Return (X, Y) of the center of cell containing provided text 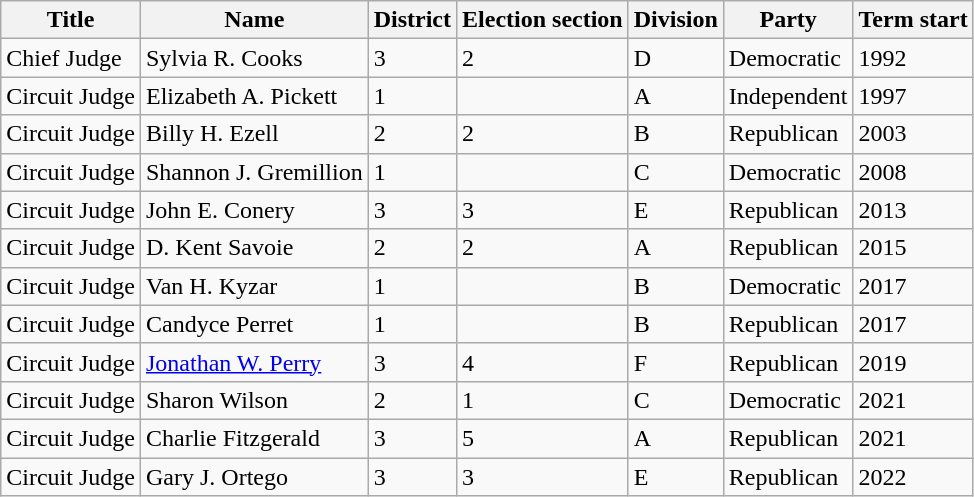
Name (254, 20)
Jonathan W. Perry (254, 362)
F (676, 362)
2022 (913, 477)
1997 (913, 96)
District (412, 20)
Election section (543, 20)
Division (676, 20)
2015 (913, 248)
Chief Judge (71, 58)
5 (543, 438)
1992 (913, 58)
Gary J. Ortego (254, 477)
Elizabeth A. Pickett (254, 96)
Shannon J. Gremillion (254, 172)
Van H. Kyzar (254, 286)
2013 (913, 210)
Sylvia R. Cooks (254, 58)
D. Kent Savoie (254, 248)
2019 (913, 362)
Charlie Fitzgerald (254, 438)
Title (71, 20)
4 (543, 362)
Independent (788, 96)
2008 (913, 172)
Term start (913, 20)
Sharon Wilson (254, 400)
Billy H. Ezell (254, 134)
John E. Conery (254, 210)
2003 (913, 134)
Party (788, 20)
D (676, 58)
Candyce Perret (254, 324)
